Return (x, y) of the center of cell containing provided text 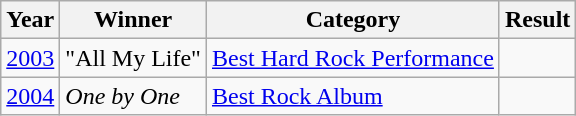
Year (30, 20)
Best Hard Rock Performance (352, 58)
Winner (134, 20)
Result (537, 20)
Category (352, 20)
2004 (30, 96)
2003 (30, 58)
"All My Life" (134, 58)
Best Rock Album (352, 96)
One by One (134, 96)
